Scan for the cell matching the given text and deliver its [X, Y] coordinate at center. 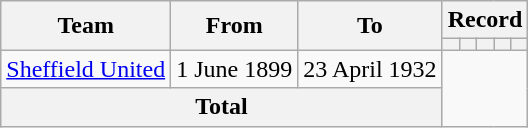
Sheffield United [86, 69]
1 June 1899 [234, 69]
Record [485, 20]
Team [86, 26]
To [370, 26]
23 April 1932 [370, 69]
From [234, 26]
Total [222, 107]
